Find where the given text appears and provide that cell's center as [x, y] coordinate. 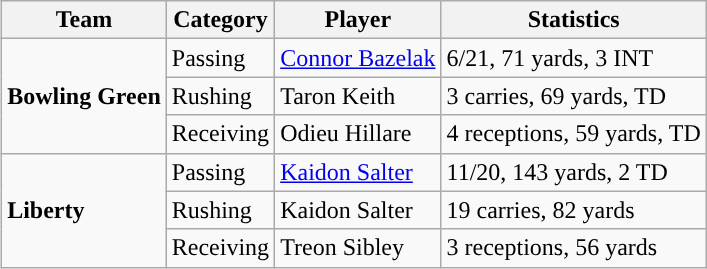
Category [220, 20]
4 receptions, 59 yards, TD [574, 134]
Treon Sibley [358, 248]
6/21, 71 yards, 3 INT [574, 58]
11/20, 143 yards, 2 TD [574, 172]
Taron Keith [358, 96]
Player [358, 20]
3 carries, 69 yards, TD [574, 96]
Liberty [84, 210]
3 receptions, 56 yards [574, 248]
Statistics [574, 20]
19 carries, 82 yards [574, 210]
Team [84, 20]
Odieu Hillare [358, 134]
Bowling Green [84, 96]
Connor Bazelak [358, 58]
